Detect which cell encompasses the target text, then output its (X, Y) center coordinate. 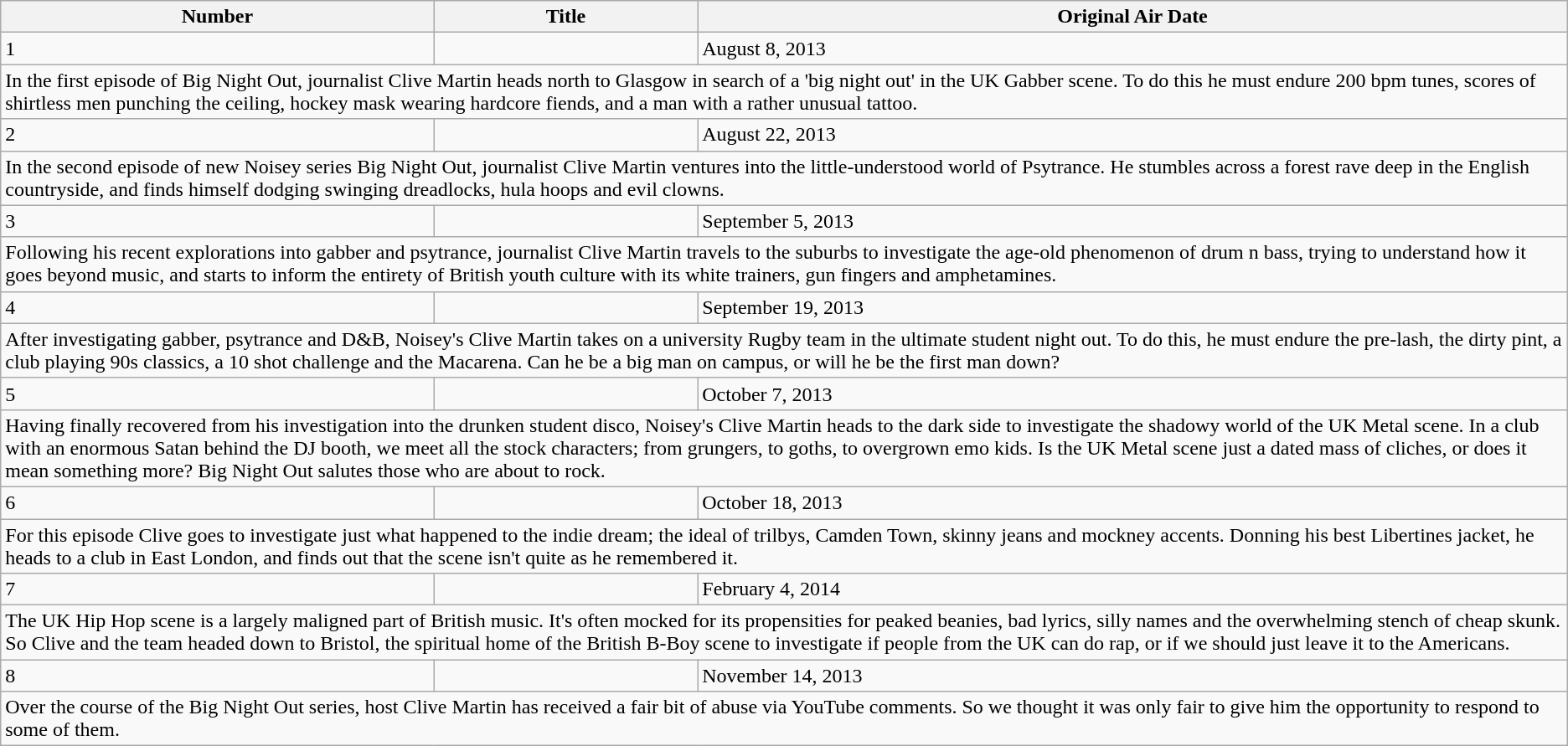
1 (218, 49)
August 22, 2013 (1132, 135)
8 (218, 676)
Title (566, 17)
7 (218, 589)
September 19, 2013 (1132, 307)
Original Air Date (1132, 17)
6 (218, 502)
5 (218, 394)
3 (218, 221)
February 4, 2014 (1132, 589)
August 8, 2013 (1132, 49)
October 18, 2013 (1132, 502)
4 (218, 307)
Number (218, 17)
October 7, 2013 (1132, 394)
November 14, 2013 (1132, 676)
2 (218, 135)
September 5, 2013 (1132, 221)
